Extract the [X, Y] coordinate from the center of the cell holding the provided text.  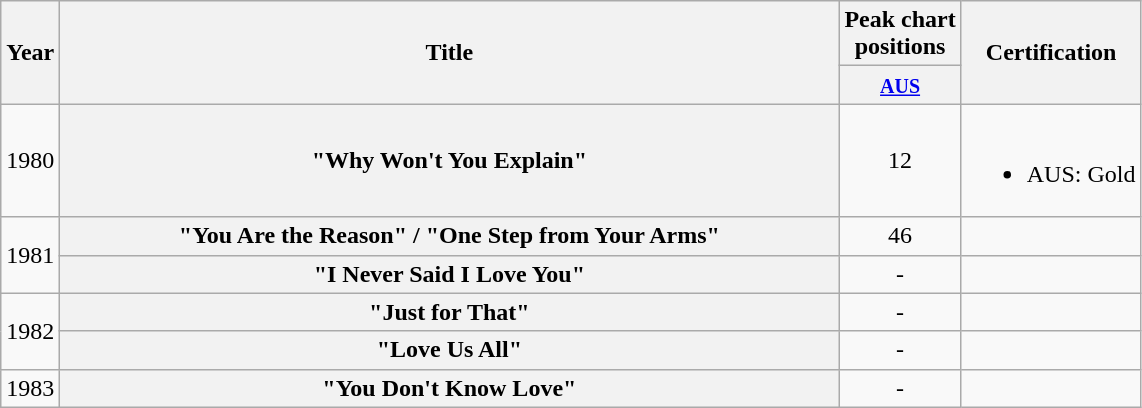
"I Never Said I Love You" [450, 274]
1983 [30, 388]
12 [900, 160]
Certification [1051, 52]
AUS [900, 85]
Peak chartpositions [900, 34]
"You Are the Reason" / "One Step from Your Arms" [450, 236]
1981 [30, 255]
1980 [30, 160]
Title [450, 52]
"Why Won't You Explain" [450, 160]
AUS: Gold [1051, 160]
Year [30, 52]
46 [900, 236]
1982 [30, 331]
"Just for That" [450, 312]
"Love Us All" [450, 350]
"You Don't Know Love" [450, 388]
